Determine the (x, y) coordinate at the center of the cell enclosing the given text.  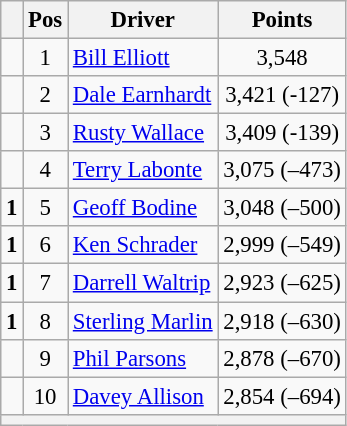
Sterling Marlin (143, 321)
Ken Schrader (143, 245)
3,075 (–473) (282, 170)
Bill Elliott (143, 58)
8 (46, 321)
10 (46, 396)
Driver (143, 20)
3,048 (–500) (282, 208)
3 (46, 133)
2 (46, 95)
2,923 (–625) (282, 283)
2,878 (–670) (282, 358)
5 (46, 208)
7 (46, 283)
2,918 (–630) (282, 321)
Geoff Bodine (143, 208)
Rusty Wallace (143, 133)
3,421 (-127) (282, 95)
Pos (46, 20)
4 (46, 170)
2,999 (–549) (282, 245)
Phil Parsons (143, 358)
3,548 (282, 58)
2,854 (–694) (282, 396)
9 (46, 358)
6 (46, 245)
3,409 (-139) (282, 133)
Dale Earnhardt (143, 95)
Davey Allison (143, 396)
Terry Labonte (143, 170)
Darrell Waltrip (143, 283)
Points (282, 20)
